Locate the cell with the specified text and output its (X, Y) center coordinate. 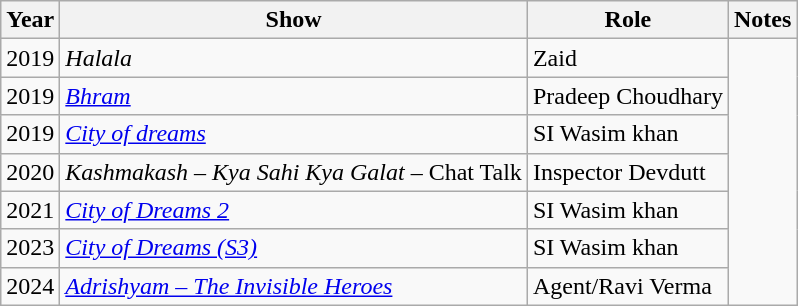
Adrishyam – The Invisible Heroes (294, 286)
City of Dreams 2 (294, 210)
2023 (30, 248)
Agent/Ravi Verma (628, 286)
Role (628, 20)
City of dreams (294, 134)
2021 (30, 210)
Kashmakash – Kya Sahi Kya Galat – Chat Talk (294, 172)
2024 (30, 286)
2020 (30, 172)
City of Dreams (S3) (294, 248)
Inspector Devdutt (628, 172)
Bhram (294, 96)
Notes (762, 20)
Zaid (628, 58)
Year (30, 20)
Halala (294, 58)
Show (294, 20)
Pradeep Choudhary (628, 96)
